Pinpoint the cell where the given text exists, returning its (X, Y) midpoint coordinate. 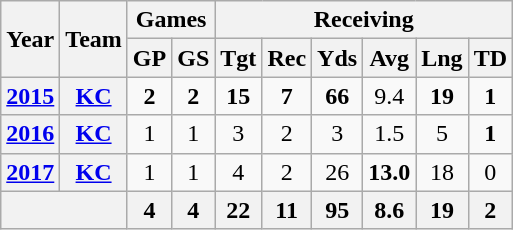
26 (338, 172)
2016 (30, 134)
GS (194, 58)
2017 (30, 172)
13.0 (390, 172)
22 (238, 210)
Year (30, 39)
Receiving (364, 20)
Tgt (238, 58)
95 (338, 210)
5 (442, 134)
TD (490, 58)
66 (338, 96)
Avg (390, 58)
Games (170, 20)
Rec (287, 58)
Team (94, 39)
9.4 (390, 96)
Yds (338, 58)
7 (287, 96)
GP (149, 58)
2015 (30, 96)
Lng (442, 58)
11 (287, 210)
18 (442, 172)
1.5 (390, 134)
8.6 (390, 210)
0 (490, 172)
15 (238, 96)
